Return the (X, Y) coordinate for the center point of the cell that contains the specified text.  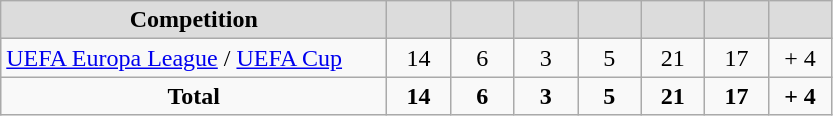
UEFA Europa League / UEFA Cup (194, 58)
Competition (194, 20)
Total (194, 96)
